Detect which cell encompasses the target text, then output its (x, y) center coordinate. 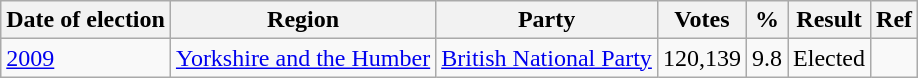
Result (830, 20)
Elected (830, 58)
Votes (702, 20)
Date of election (86, 20)
British National Party (547, 58)
9.8 (766, 58)
Yorkshire and the Humber (302, 58)
Region (302, 20)
% (766, 20)
2009 (86, 58)
Party (547, 20)
Ref (894, 20)
120,139 (702, 58)
